Search for the cell housing the specified text and yield its [x, y] center coordinate. 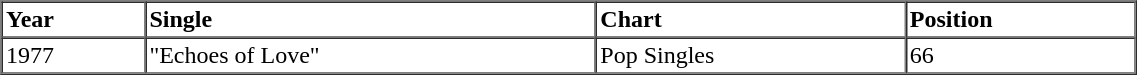
Single [370, 20]
1977 [74, 56]
66 [1020, 56]
Chart [751, 20]
"Echoes of Love" [370, 56]
Position [1020, 20]
Year [74, 20]
Pop Singles [751, 56]
